Find where the given text appears and provide that cell's center as [x, y] coordinate. 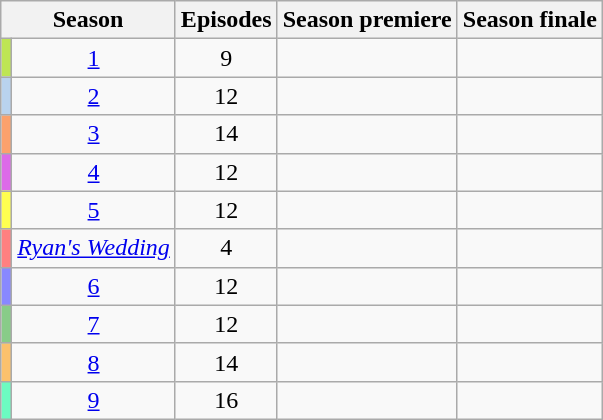
16 [226, 400]
8 [94, 362]
Episodes [226, 20]
6 [94, 286]
5 [94, 210]
Ryan's Wedding [94, 248]
1 [94, 58]
Season [88, 20]
Season premiere [367, 20]
7 [94, 324]
Season finale [530, 20]
3 [94, 134]
2 [94, 96]
